Detect which cell encompasses the target text, then output its [X, Y] center coordinate. 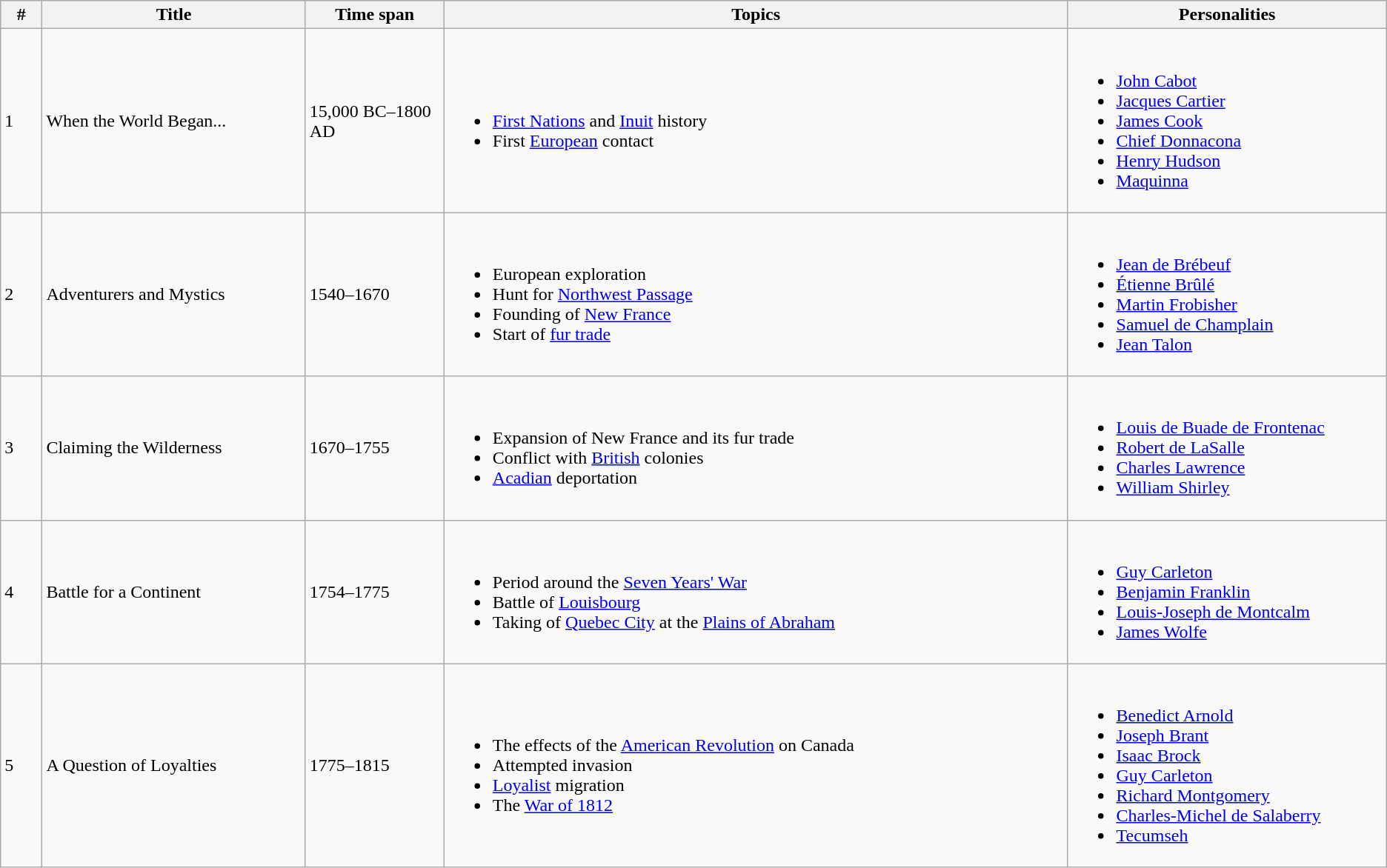
Louis de Buade de FrontenacRobert de LaSalleCharles LawrenceWilliam Shirley [1227, 448]
Benedict ArnoldJoseph BrantIsaac BrockGuy CarletonRichard MontgomeryCharles-Michel de SalaberryTecumseh [1227, 766]
4 [21, 592]
3 [21, 448]
Topics [756, 15]
When the World Began... [173, 121]
1540–1670 [375, 295]
Jean de BrébeufÉtienne BrûléMartin FrobisherSamuel de ChamplainJean Talon [1227, 295]
1670–1755 [375, 448]
Adventurers and Mystics [173, 295]
First Nations and Inuit historyFirst European contact [756, 121]
1 [21, 121]
Title [173, 15]
Time span [375, 15]
Personalities [1227, 15]
Claiming the Wilderness [173, 448]
John CabotJacques CartierJames CookChief DonnaconaHenry HudsonMaquinna [1227, 121]
The effects of the American Revolution on CanadaAttempted invasionLoyalist migrationThe War of 1812 [756, 766]
Guy CarletonBenjamin FranklinLouis-Joseph de MontcalmJames Wolfe [1227, 592]
15,000 BC–1800 AD [375, 121]
5 [21, 766]
1754–1775 [375, 592]
European explorationHunt for Northwest PassageFounding of New FranceStart of fur trade [756, 295]
A Question of Loyalties [173, 766]
2 [21, 295]
# [21, 15]
Expansion of New France and its fur tradeConflict with British coloniesAcadian deportation [756, 448]
Period around the Seven Years' WarBattle of LouisbourgTaking of Quebec City at the Plains of Abraham [756, 592]
1775–1815 [375, 766]
Battle for a Continent [173, 592]
